Capture the cell that displays the provided text and extract its (x, y) central coordinate. 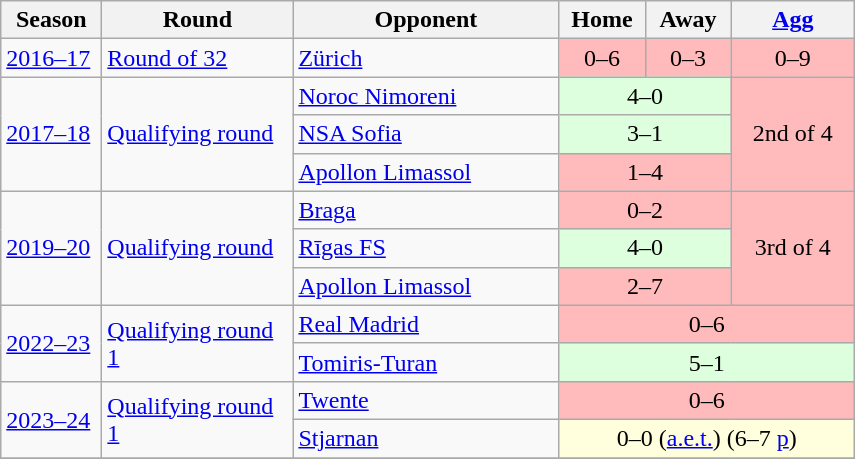
0–3 (688, 58)
1–4 (645, 172)
Round of 32 (198, 58)
2016–17 (52, 58)
Tomiris-Turan (426, 362)
2017–18 (52, 134)
Real Madrid (426, 324)
5–1 (707, 362)
Away (688, 20)
Rīgas FS (426, 248)
3–1 (645, 134)
0–2 (645, 210)
2nd of 4 (793, 134)
2023–24 (52, 419)
Noroc Nimoreni (426, 96)
NSA Sofia (426, 134)
2022–23 (52, 343)
Stjarnan (426, 438)
2–7 (645, 286)
Zürich (426, 58)
Agg (793, 20)
Opponent (426, 20)
Home (602, 20)
Twente (426, 400)
0–9 (793, 58)
0–0 (a.e.t.) (6–7 p) (707, 438)
3rd of 4 (793, 248)
Braga (426, 210)
Season (52, 20)
Round (198, 20)
2019–20 (52, 248)
